Find where the given text appears and provide that cell's center as (X, Y) coordinate. 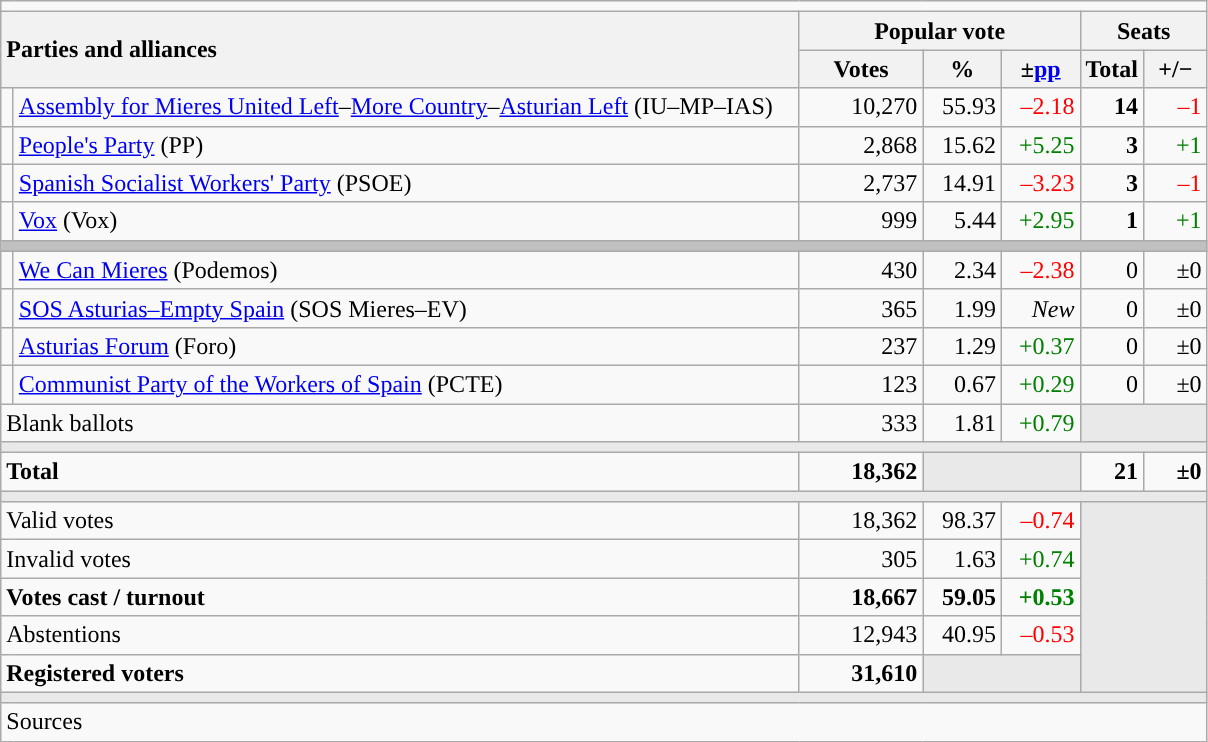
5.44 (962, 221)
21 (1112, 472)
Parties and alliances (400, 50)
55.93 (962, 107)
–3.23 (1040, 183)
305 (861, 559)
We Can Mieres (Podemos) (406, 270)
Asturias Forum (Foro) (406, 346)
+0.53 (1040, 597)
31,610 (861, 673)
+0.74 (1040, 559)
–2.18 (1040, 107)
1.63 (962, 559)
15.62 (962, 145)
Abstentions (400, 635)
2,737 (861, 183)
+0.79 (1040, 423)
Votes cast / turnout (400, 597)
+0.29 (1040, 384)
–0.53 (1040, 635)
59.05 (962, 597)
40.95 (962, 635)
% (962, 69)
Assembly for Mieres United Left–More Country–Asturian Left (IU–MP–IAS) (406, 107)
SOS Asturias–Empty Spain (SOS Mieres–EV) (406, 308)
14 (1112, 107)
0.67 (962, 384)
98.37 (962, 521)
365 (861, 308)
10,270 (861, 107)
+2.95 (1040, 221)
430 (861, 270)
237 (861, 346)
Vox (Vox) (406, 221)
±pp (1040, 69)
Valid votes (400, 521)
18,667 (861, 597)
–2.38 (1040, 270)
Blank ballots (400, 423)
+/− (1176, 69)
333 (861, 423)
1.99 (962, 308)
Registered voters (400, 673)
+5.25 (1040, 145)
Popular vote (940, 31)
1.81 (962, 423)
Sources (604, 722)
14.91 (962, 183)
2,868 (861, 145)
Votes (861, 69)
–0.74 (1040, 521)
Spanish Socialist Workers' Party (PSOE) (406, 183)
Invalid votes (400, 559)
People's Party (PP) (406, 145)
Seats (1144, 31)
New (1040, 308)
1.29 (962, 346)
Communist Party of the Workers of Spain (PCTE) (406, 384)
+0.37 (1040, 346)
1 (1112, 221)
999 (861, 221)
2.34 (962, 270)
12,943 (861, 635)
123 (861, 384)
